Find where the given text appears and provide that cell's center as [x, y] coordinate. 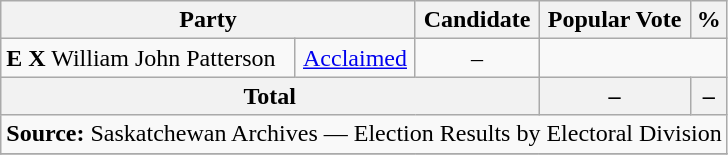
Total [270, 96]
Acclaimed [356, 58]
Popular Vote [615, 20]
% [708, 20]
E X William John Patterson [148, 58]
Candidate [476, 20]
Party [208, 20]
Source: Saskatchewan Archives — Election Results by Electoral Division [364, 134]
